Return (x, y) of the center of cell containing provided text 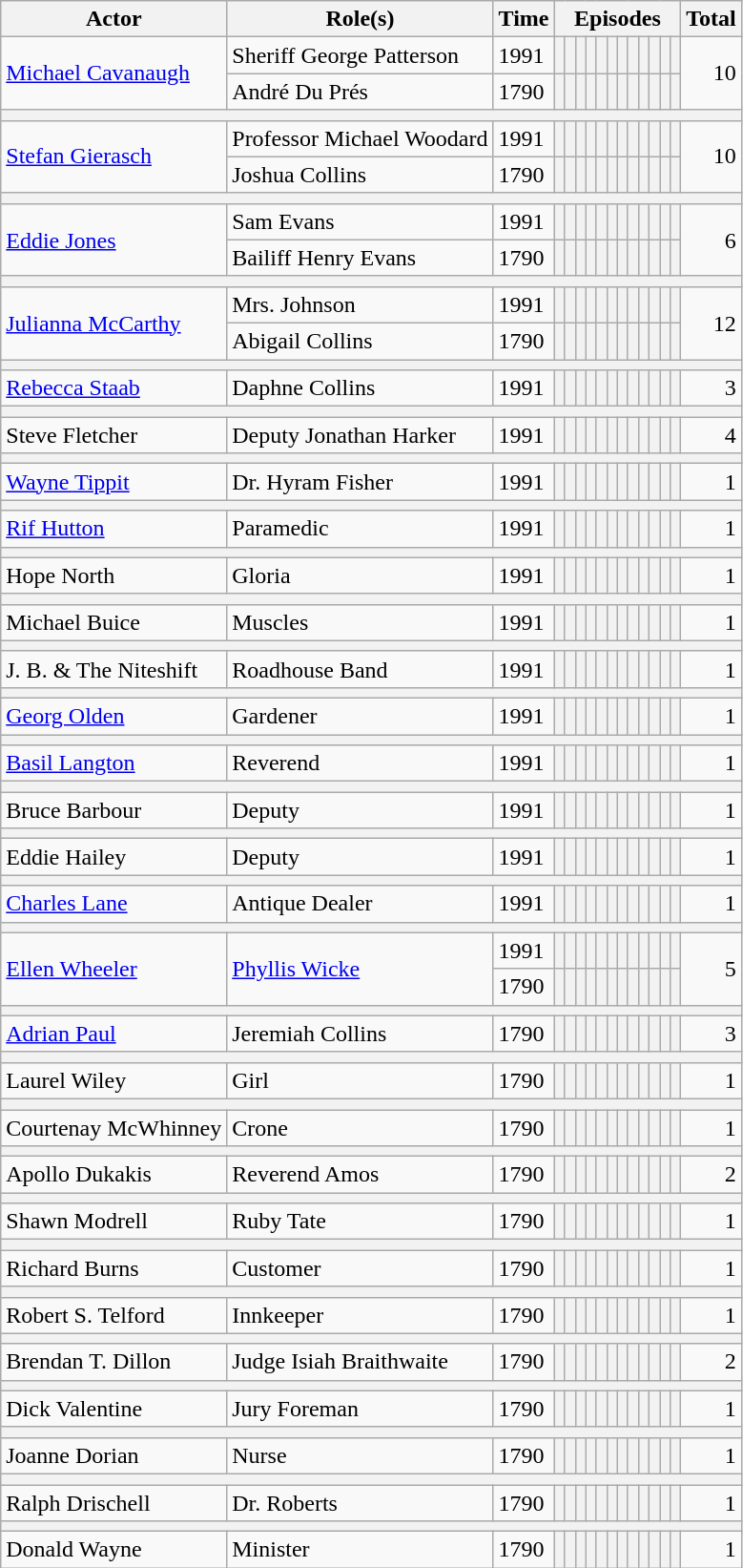
Shawn Modrell (114, 1222)
Sheriff George Patterson (361, 55)
Jury Foreman (361, 1409)
Gloria (361, 575)
Innkeeper (361, 1315)
Episodes (618, 19)
Dr. Roberts (361, 1503)
Courtenay McWhinney (114, 1127)
Judge Isiah Braithwaite (361, 1362)
Minister (361, 1550)
Wayne Tippit (114, 482)
Crone (361, 1127)
J. B. & The Niteshift (114, 669)
Stefan Gierasch (114, 157)
Muscles (361, 622)
Role(s) (361, 19)
Nurse (361, 1455)
Apollo Dukakis (114, 1175)
Richard Burns (114, 1268)
Dr. Hyram Fisher (361, 482)
Bailiff Henry Evans (361, 258)
Donald Wayne (114, 1550)
Antique Dealer (361, 904)
Time (524, 19)
Basil Langton (114, 763)
Julianna McCarthy (114, 323)
Abigail Collins (361, 341)
Girl (361, 1080)
Steve Fletcher (114, 435)
Michael Buice (114, 622)
6 (712, 240)
André Du Prés (361, 92)
Reverend (361, 763)
Ellen Wheeler (114, 969)
Roadhouse Band (361, 669)
Laurel Wiley (114, 1080)
Joanne Dorian (114, 1455)
Rebecca Staab (114, 388)
4 (712, 435)
Gardener (361, 716)
Brendan T. Dillon (114, 1362)
5 (712, 969)
Total (712, 19)
Michael Cavanaugh (114, 73)
Sam Evans (361, 221)
Dick Valentine (114, 1409)
Georg Olden (114, 716)
Ralph Drischell (114, 1503)
12 (712, 323)
Customer (361, 1268)
Mrs. Johnson (361, 304)
Bruce Barbour (114, 810)
Joshua Collins (361, 175)
Rif Hutton (114, 529)
Ruby Tate (361, 1222)
Hope North (114, 575)
Charles Lane (114, 904)
Daphne Collins (361, 388)
Actor (114, 19)
Paramedic (361, 529)
Eddie Jones (114, 240)
Jeremiah Collins (361, 1034)
Deputy Jonathan Harker (361, 435)
Adrian Paul (114, 1034)
Phyllis Wicke (361, 969)
Professor Michael Woodard (361, 138)
Eddie Hailey (114, 857)
Reverend Amos (361, 1175)
Robert S. Telford (114, 1315)
